From the cell containing the given text, extract its center point as [X, Y] coordinate. 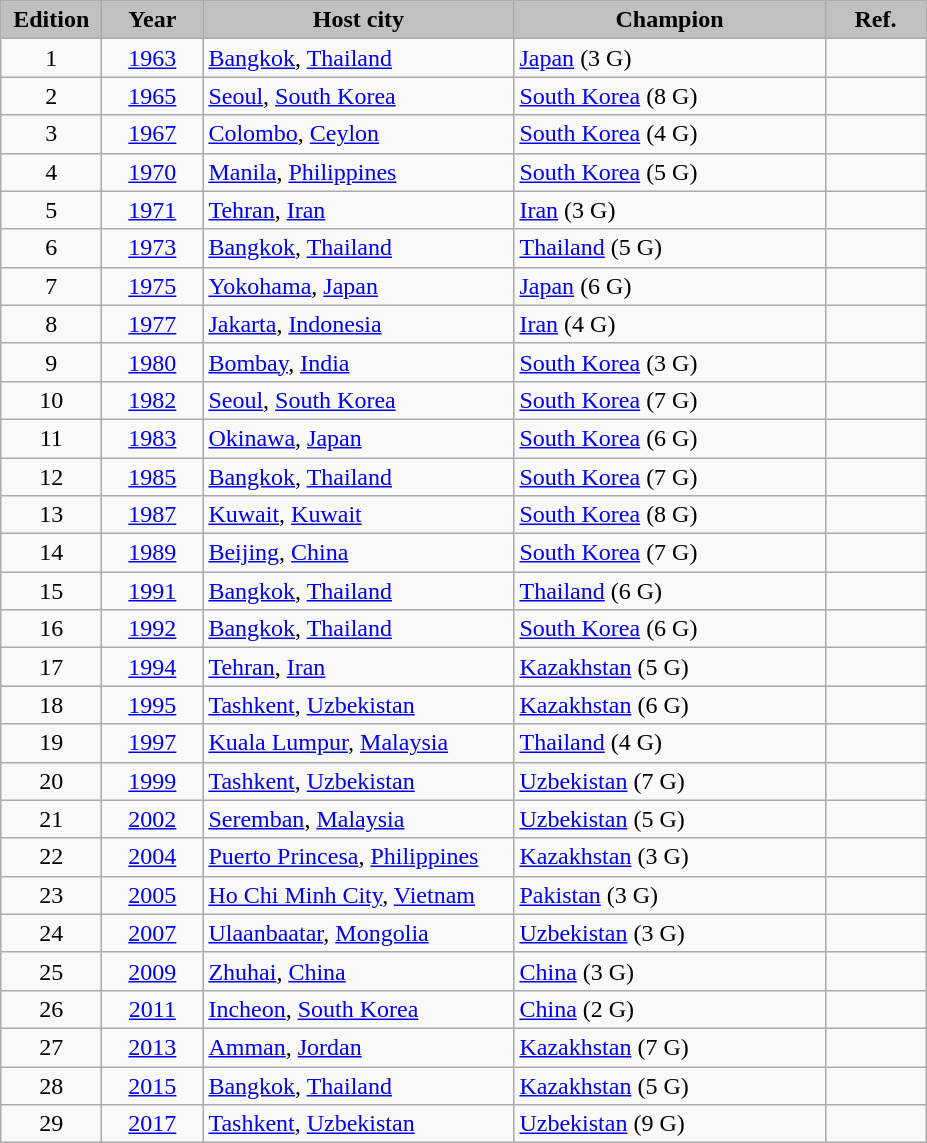
1994 [152, 667]
3 [52, 134]
Kuwait, Kuwait [358, 515]
1977 [152, 324]
21 [52, 819]
Ulaanbaatar, Mongolia [358, 933]
1967 [152, 134]
Colombo, Ceylon [358, 134]
20 [52, 781]
8 [52, 324]
25 [52, 971]
Puerto Princesa, Philippines [358, 857]
1971 [152, 210]
2004 [152, 857]
1973 [152, 248]
18 [52, 705]
1975 [152, 286]
Thailand (4 G) [670, 743]
2011 [152, 1009]
22 [52, 857]
13 [52, 515]
17 [52, 667]
1982 [152, 400]
Zhuhai, China [358, 971]
1995 [152, 705]
Japan (6 G) [670, 286]
South Korea (3 G) [670, 362]
23 [52, 895]
China (3 G) [670, 971]
South Korea (4 G) [670, 134]
1987 [152, 515]
Ref. [876, 20]
Jakarta, Indonesia [358, 324]
China (2 G) [670, 1009]
Beijing, China [358, 553]
2015 [152, 1085]
Okinawa, Japan [358, 438]
Edition [52, 20]
Thailand (6 G) [670, 591]
South Korea (5 G) [670, 172]
Champion [670, 20]
24 [52, 933]
2017 [152, 1124]
1989 [152, 553]
1991 [152, 591]
1999 [152, 781]
15 [52, 591]
Uzbekistan (7 G) [670, 781]
1963 [152, 58]
1985 [152, 477]
Host city [358, 20]
Bombay, India [358, 362]
5 [52, 210]
Japan (3 G) [670, 58]
2009 [152, 971]
Kazakhstan (6 G) [670, 705]
6 [52, 248]
9 [52, 362]
Iran (4 G) [670, 324]
1970 [152, 172]
1 [52, 58]
28 [52, 1085]
1983 [152, 438]
29 [52, 1124]
2 [52, 96]
2005 [152, 895]
1992 [152, 629]
Amman, Jordan [358, 1047]
19 [52, 743]
1980 [152, 362]
4 [52, 172]
Seremban, Malaysia [358, 819]
2002 [152, 819]
Incheon, South Korea [358, 1009]
Ho Chi Minh City, Vietnam [358, 895]
7 [52, 286]
Year [152, 20]
Manila, Philippines [358, 172]
1965 [152, 96]
Yokohama, Japan [358, 286]
Uzbekistan (5 G) [670, 819]
Uzbekistan (9 G) [670, 1124]
Pakistan (3 G) [670, 895]
12 [52, 477]
16 [52, 629]
Iran (3 G) [670, 210]
14 [52, 553]
26 [52, 1009]
Kazakhstan (3 G) [670, 857]
Uzbekistan (3 G) [670, 933]
10 [52, 400]
Kuala Lumpur, Malaysia [358, 743]
Thailand (5 G) [670, 248]
11 [52, 438]
2007 [152, 933]
2013 [152, 1047]
Kazakhstan (7 G) [670, 1047]
1997 [152, 743]
27 [52, 1047]
